Provide the (X, Y) coordinate of the cell's center where the given text is located.  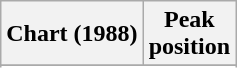
Peakposition (189, 34)
Chart (1988) (72, 34)
